Scan for the cell matching the given text and deliver its (x, y) coordinate at center. 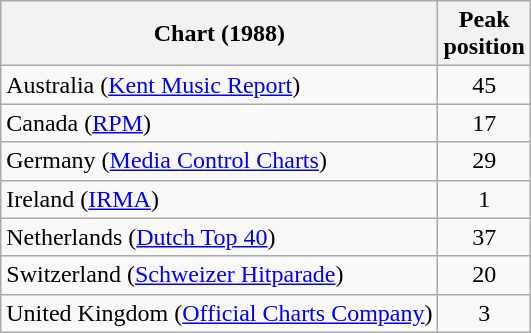
Peakposition (484, 34)
Netherlands (Dutch Top 40) (220, 237)
Canada (RPM) (220, 123)
3 (484, 313)
29 (484, 161)
Ireland (IRMA) (220, 199)
Australia (Kent Music Report) (220, 85)
Chart (1988) (220, 34)
United Kingdom (Official Charts Company) (220, 313)
37 (484, 237)
Switzerland (Schweizer Hitparade) (220, 275)
1 (484, 199)
Germany (Media Control Charts) (220, 161)
17 (484, 123)
20 (484, 275)
45 (484, 85)
